Return the [X, Y] coordinate for the center point of the cell that contains the specified text.  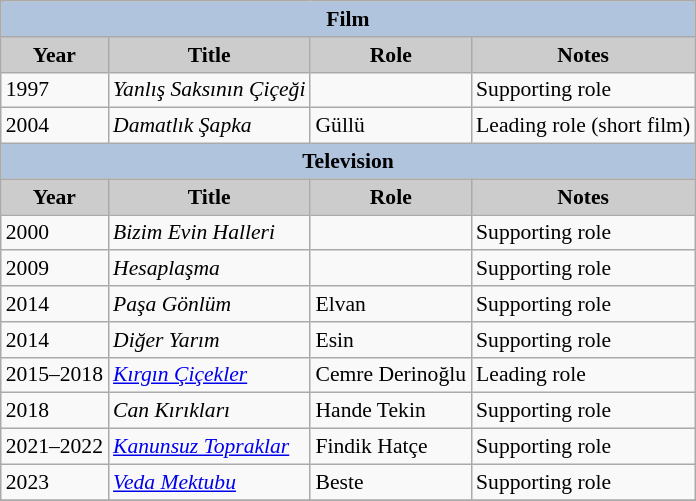
Beste [390, 482]
Bizim Evin Halleri [209, 233]
Cemre Derinoğlu [390, 375]
2009 [54, 269]
2015–2018 [54, 375]
Esin [390, 340]
Elvan [390, 304]
Damatlık Şapka [209, 126]
Paşa Gönlüm [209, 304]
Güllü [390, 126]
Diğer Yarım [209, 340]
2018 [54, 411]
2021–2022 [54, 447]
Hande Tekin [390, 411]
Hesaplaşma [209, 269]
Veda Mektubu [209, 482]
Findik Hatçe [390, 447]
1997 [54, 90]
Kanunsuz Topraklar [209, 447]
Leading role (short film) [583, 126]
Kırgın Çiçekler [209, 375]
2004 [54, 126]
2023 [54, 482]
Film [348, 19]
Television [348, 162]
Yanlış Saksının Çiçeği [209, 90]
Leading role [583, 375]
Can Kırıkları [209, 411]
2000 [54, 233]
